Detect which cell encompasses the target text, then output its (x, y) center coordinate. 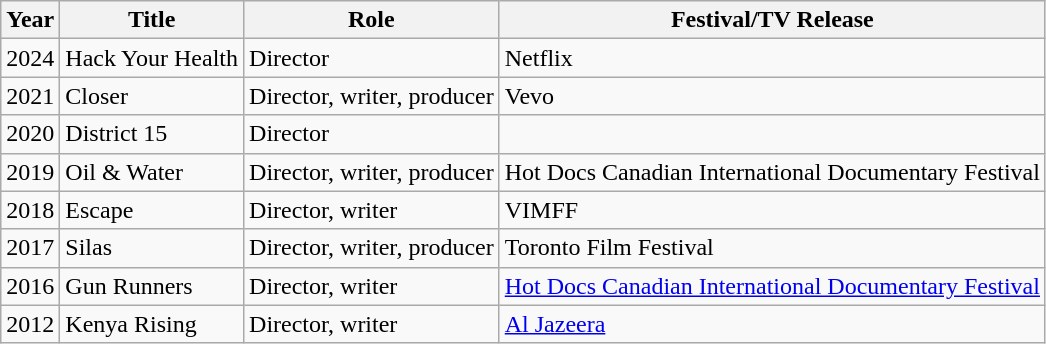
Oil & Water (152, 172)
Toronto Film Festival (772, 248)
Festival/TV Release (772, 20)
2021 (30, 96)
2020 (30, 134)
2016 (30, 286)
Silas (152, 248)
VIMFF (772, 210)
2012 (30, 324)
2017 (30, 248)
Al Jazeera (772, 324)
Year (30, 20)
Closer (152, 96)
Vevo (772, 96)
Gun Runners (152, 286)
2019 (30, 172)
2018 (30, 210)
Escape (152, 210)
Kenya Rising (152, 324)
District 15 (152, 134)
Title (152, 20)
2024 (30, 58)
Netflix (772, 58)
Role (372, 20)
Hack Your Health (152, 58)
